Provide the [X, Y] coordinate of the cell's center where the given text is located.  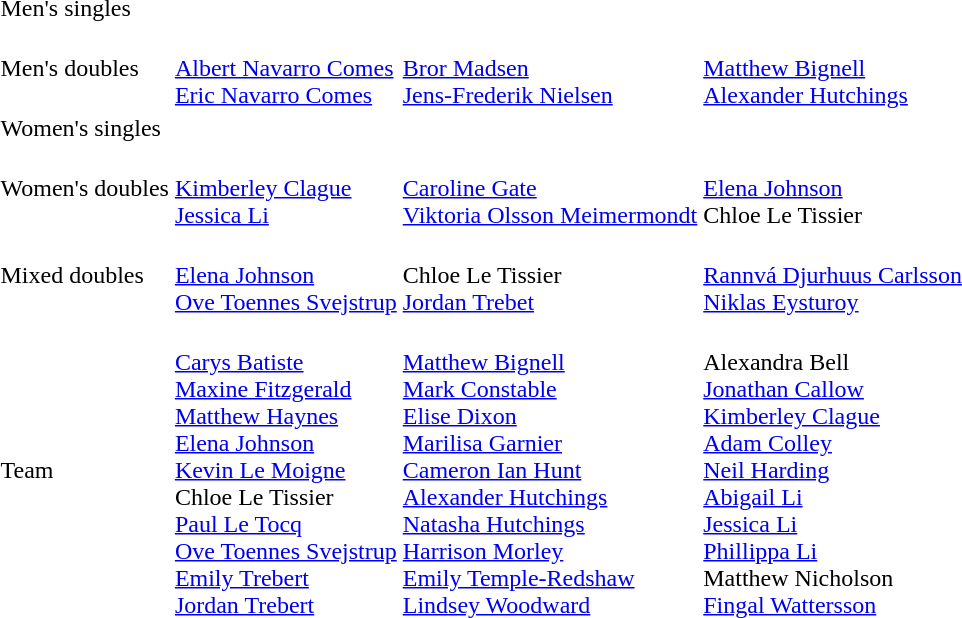
Bror MadsenJens-Frederik Nielsen [550, 68]
Caroline GateViktoria Olsson Meimermondt [550, 188]
Elena JohnsonOve Toennes Svejstrup [286, 275]
Albert Navarro ComesEric Navarro Comes [286, 68]
Chloe Le TissierJordan Trebet [550, 275]
Kimberley ClagueJessica Li [286, 188]
